Find where the given text appears and provide that cell's center as [x, y] coordinate. 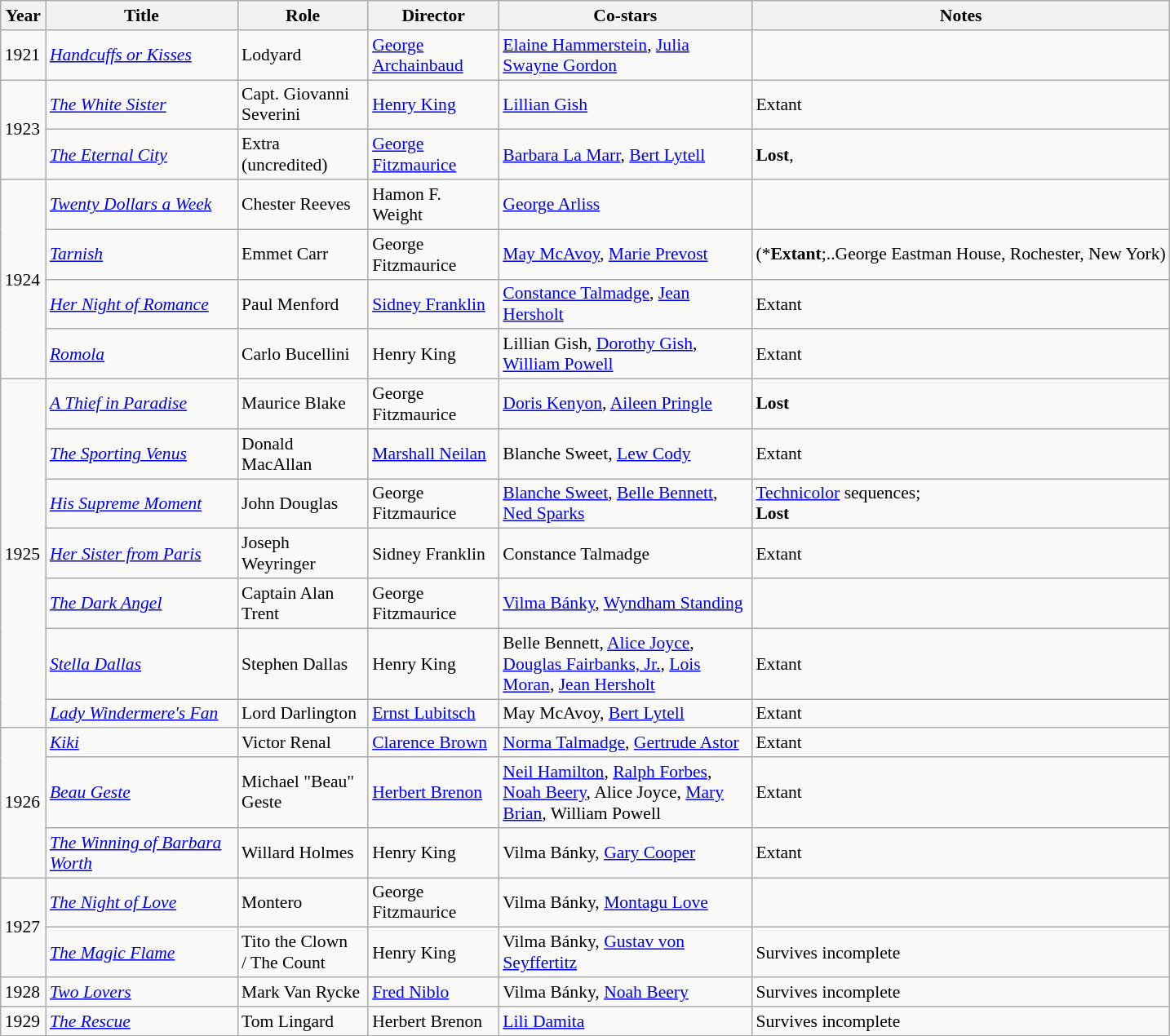
Vilma Bánky, Wyndham Standing [625, 604]
1926 [23, 803]
Capt. Giovanni Severini [303, 104]
Neil Hamilton, Ralph Forbes, Noah Beery, Alice Joyce, Mary Brian, William Powell [625, 793]
Lili Damita [625, 1021]
Hamon F. Weight [433, 204]
Title [142, 15]
Role [303, 15]
Technicolor sequences;Lost [960, 504]
The Night of Love [142, 902]
Norma Talmadge, Gertrude Astor [625, 743]
The Dark Angel [142, 604]
Vilma Bánky, Gustav von Seyffertitz [625, 953]
Paul Menford [303, 303]
Co-stars [625, 15]
The Eternal City [142, 155]
Elaine Hammerstein, Julia Swayne Gordon [625, 55]
Two Lovers [142, 992]
Stella Dallas [142, 664]
Vilma Bánky, Gary Cooper [625, 853]
Tom Lingard [303, 1021]
Blanche Sweet, Lew Cody [625, 454]
The Rescue [142, 1021]
The Winning of Barbara Worth [142, 853]
Lodyard [303, 55]
Beau Geste [142, 793]
Michael "Beau" Geste [303, 793]
Clarence Brown [433, 743]
Chester Reeves [303, 204]
Notes [960, 15]
1924 [23, 279]
George Arliss [625, 204]
John Douglas [303, 504]
Lillian Gish, Dorothy Gish, William Powell [625, 354]
Romola [142, 354]
Lost [960, 405]
Mark Van Rycke [303, 992]
1928 [23, 992]
Barbara La Marr, Bert Lytell [625, 155]
Stephen Dallas [303, 664]
Belle Bennett, Alice Joyce, Douglas Fairbanks, Jr., Lois Moran, Jean Hersholt [625, 664]
Montero [303, 902]
1927 [23, 928]
Handcuffs or Kisses [142, 55]
Lord Darlington [303, 714]
Joseph Weyringer [303, 553]
The Sporting Venus [142, 454]
Lillian Gish [625, 104]
May McAvoy, Bert Lytell [625, 714]
Director [433, 15]
Blanche Sweet, Belle Bennett, Ned Sparks [625, 504]
Constance Talmadge, Jean Hersholt [625, 303]
Fred Niblo [433, 992]
(*Extant;..George Eastman House, Rochester, New York) [960, 255]
Vilma Bánky, Noah Beery [625, 992]
Tarnish [142, 255]
Vilma Bánky, Montagu Love [625, 902]
Maurice Blake [303, 405]
Lost, [960, 155]
The Magic Flame [142, 953]
Lady Windermere's Fan [142, 714]
Marshall Neilan [433, 454]
May McAvoy, Marie Prevost [625, 255]
His Supreme Moment [142, 504]
1925 [23, 554]
Ernst Lubitsch [433, 714]
Willard Holmes [303, 853]
Carlo Bucellini [303, 354]
1921 [23, 55]
Captain Alan Trent [303, 604]
1923 [23, 130]
George Archainbaud [433, 55]
Her Sister from Paris [142, 553]
Emmet Carr [303, 255]
Kiki [142, 743]
The White Sister [142, 104]
Doris Kenyon, Aileen Pringle [625, 405]
1929 [23, 1021]
Donald MacAllan [303, 454]
A Thief in Paradise [142, 405]
Twenty Dollars a Week [142, 204]
Victor Renal [303, 743]
Tito the Clown / The Count [303, 953]
Extra (uncredited) [303, 155]
Year [23, 15]
Constance Talmadge [625, 553]
Her Night of Romance [142, 303]
